Locate the cell with the specified text and output its (X, Y) center coordinate. 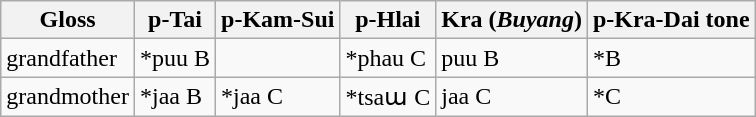
p-Tai (174, 20)
puu B (512, 58)
Gloss (68, 20)
*tsaɯ C (388, 97)
Kra (Buyang) (512, 20)
*phau C (388, 58)
grandfather (68, 58)
*C (671, 97)
p-Kam-Sui (278, 20)
*jaa B (174, 97)
p-Kra-Dai tone (671, 20)
jaa C (512, 97)
p-Hlai (388, 20)
*puu B (174, 58)
*jaa C (278, 97)
grandmother (68, 97)
*B (671, 58)
